Determine the [x, y] coordinate at the center of the cell enclosing the given text.  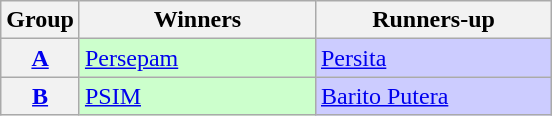
Persepam [197, 58]
Persita [433, 58]
B [40, 96]
Winners [197, 20]
PSIM [197, 96]
Group [40, 20]
Runners-up [433, 20]
Barito Putera [433, 96]
A [40, 58]
